Scan for the cell matching the given text and deliver its (X, Y) coordinate at center. 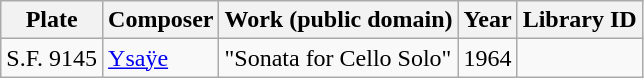
Ysaÿe (161, 58)
Plate (52, 20)
Library ID (580, 20)
"Sonata for Cello Solo" (338, 58)
1964 (488, 58)
Work (public domain) (338, 20)
Year (488, 20)
Composer (161, 20)
S.F. 9145 (52, 58)
